Provide the (X, Y) coordinate of the cell's center where the given text is located.  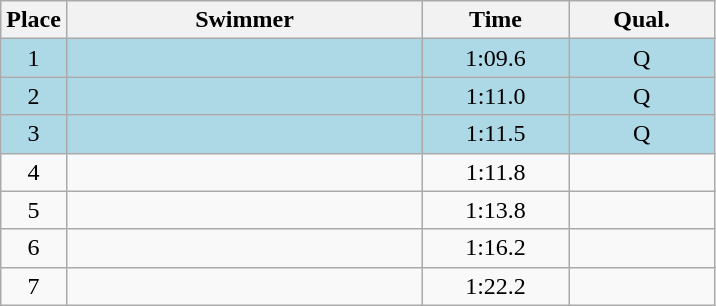
1 (34, 58)
4 (34, 172)
Qual. (642, 20)
Time (496, 20)
Swimmer (244, 20)
1:22.2 (496, 286)
1:11.8 (496, 172)
5 (34, 210)
1:11.0 (496, 96)
6 (34, 248)
7 (34, 286)
1:11.5 (496, 134)
1:16.2 (496, 248)
1:13.8 (496, 210)
2 (34, 96)
3 (34, 134)
1:09.6 (496, 58)
Place (34, 20)
